Extract the (X, Y) coordinate from the center of the cell holding the provided text.  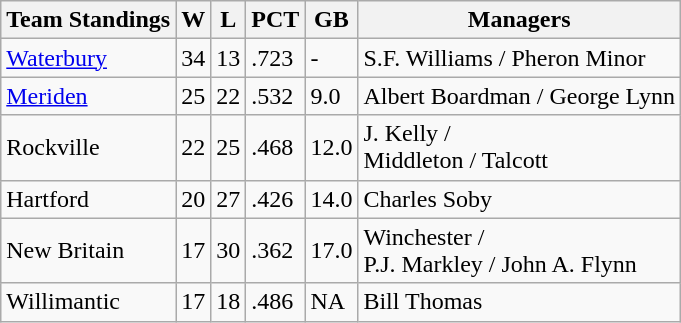
L (228, 20)
W (194, 20)
13 (228, 58)
Bill Thomas (520, 302)
Rockville (88, 148)
.532 (276, 96)
J. Kelly / Middleton / Talcott (520, 148)
Waterbury (88, 58)
NA (332, 302)
34 (194, 58)
PCT (276, 20)
Willimantic (88, 302)
.468 (276, 148)
GB (332, 20)
27 (228, 199)
- (332, 58)
14.0 (332, 199)
20 (194, 199)
.362 (276, 250)
Albert Boardman / George Lynn (520, 96)
New Britain (88, 250)
S.F. Williams / Pheron Minor (520, 58)
Team Standings (88, 20)
Hartford (88, 199)
9.0 (332, 96)
12.0 (332, 148)
Managers (520, 20)
.426 (276, 199)
Charles Soby (520, 199)
18 (228, 302)
.723 (276, 58)
.486 (276, 302)
Winchester / P.J. Markley / John A. Flynn (520, 250)
Meriden (88, 96)
17.0 (332, 250)
30 (228, 250)
